For the text-containing cell, return its midpoint in (X, Y) coordinate format. 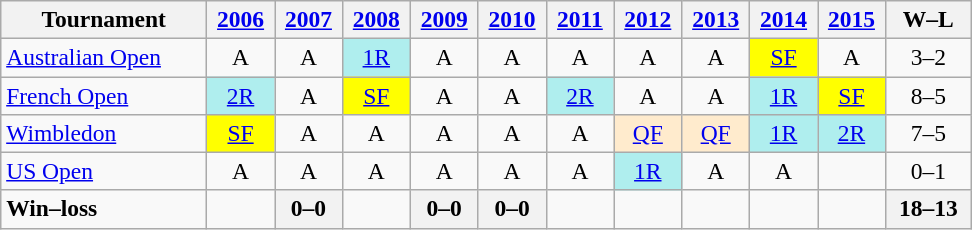
2013 (716, 19)
3–2 (928, 57)
Australian Open (104, 57)
2014 (784, 19)
2015 (852, 19)
Wimbledon (104, 133)
2008 (376, 19)
7–5 (928, 133)
Tournament (104, 19)
W–L (928, 19)
US Open (104, 171)
2007 (308, 19)
French Open (104, 95)
2006 (241, 19)
2010 (512, 19)
18–13 (928, 209)
2011 (580, 19)
2009 (444, 19)
2012 (648, 19)
8–5 (928, 95)
0–1 (928, 171)
Win–loss (104, 209)
